Provide the (X, Y) coordinate of the cell's center where the given text is located.  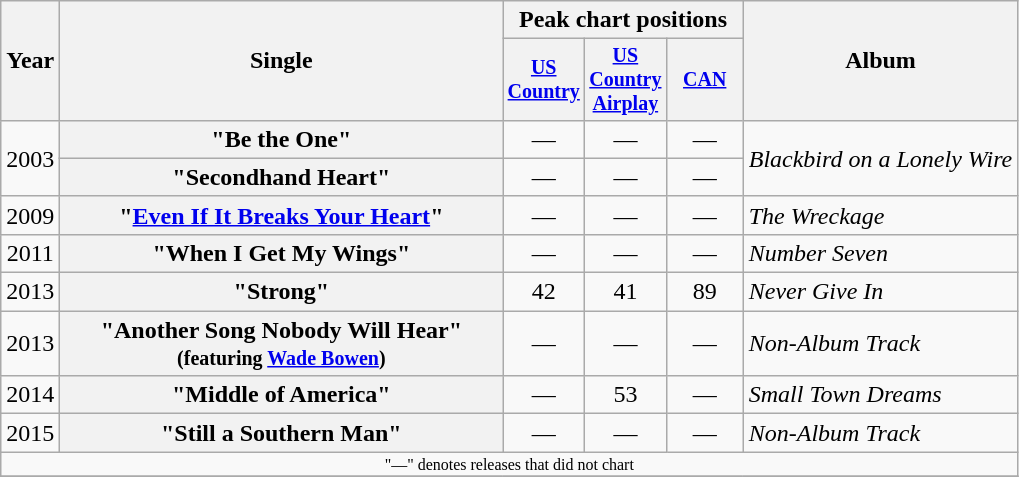
Blackbird on a Lonely Wire (880, 158)
Single (282, 61)
2015 (30, 433)
Peak chart positions (623, 20)
US Country (544, 80)
Album (880, 61)
2009 (30, 215)
Year (30, 61)
"When I Get My Wings" (282, 253)
"Another Song Nobody Will Hear" (featuring Wade Bowen) (282, 344)
Number Seven (880, 253)
53 (626, 395)
"Strong" (282, 292)
"Middle of America" (282, 395)
"Be the One" (282, 139)
The Wreckage (880, 215)
2003 (30, 158)
"Still a Southern Man" (282, 433)
42 (544, 292)
US Country Airplay (626, 80)
89 (704, 292)
"Secondhand Heart" (282, 177)
2011 (30, 253)
41 (626, 292)
CAN (704, 80)
2014 (30, 395)
"Even If It Breaks Your Heart" (282, 215)
Never Give In (880, 292)
Small Town Dreams (880, 395)
"—" denotes releases that did not chart (510, 464)
